Locate the cell with the specified text and output its (X, Y) center coordinate. 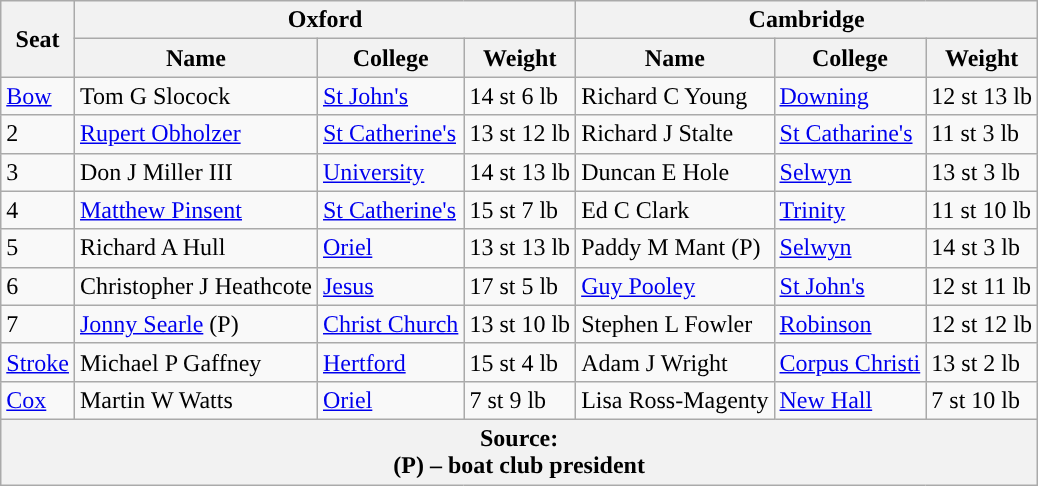
Paddy M Mant (P) (675, 248)
Adam J Wright (675, 362)
5 (38, 248)
Richard A Hull (196, 248)
14 st 13 lb (520, 172)
Bow (38, 96)
13 st 2 lb (982, 362)
Corpus Christi (850, 362)
13 st 10 lb (520, 324)
7 (38, 324)
Duncan E Hole (675, 172)
11 st 10 lb (982, 210)
14 st 3 lb (982, 248)
15 st 7 lb (520, 210)
Oxford (324, 20)
Trinity (850, 210)
Christopher J Heathcote (196, 286)
Tom G Slocock (196, 96)
Michael P Gaffney (196, 362)
12 st 13 lb (982, 96)
3 (38, 172)
4 (38, 210)
Christ Church (390, 324)
Stroke (38, 362)
Richard C Young (675, 96)
Rupert Obholzer (196, 134)
Ed C Clark (675, 210)
6 (38, 286)
12 st 12 lb (982, 324)
12 st 11 lb (982, 286)
Downing (850, 96)
Guy Pooley (675, 286)
15 st 4 lb (520, 362)
11 st 3 lb (982, 134)
Don J Miller III (196, 172)
2 (38, 134)
Robinson (850, 324)
14 st 6 lb (520, 96)
Jesus (390, 286)
Seat (38, 39)
St Catharine's (850, 134)
Richard J Stalte (675, 134)
Matthew Pinsent (196, 210)
Cox (38, 400)
7 st 9 lb (520, 400)
Stephen L Fowler (675, 324)
13 st 12 lb (520, 134)
Martin W Watts (196, 400)
New Hall (850, 400)
University (390, 172)
13 st 13 lb (520, 248)
Cambridge (807, 20)
Jonny Searle (P) (196, 324)
7 st 10 lb (982, 400)
Hertford (390, 362)
Lisa Ross-Magenty (675, 400)
Source:(P) – boat club president (520, 452)
17 st 5 lb (520, 286)
13 st 3 lb (982, 172)
